Provide the (x, y) coordinate of the cell's center where the given text is located.  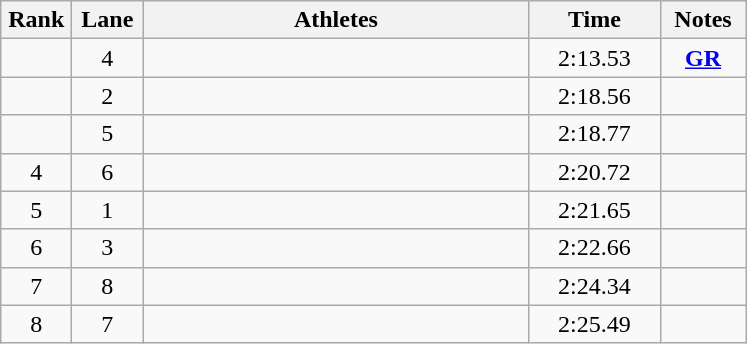
2:22.66 (594, 248)
1 (108, 210)
2:21.65 (594, 210)
2:25.49 (594, 324)
Rank (36, 20)
Notes (703, 20)
Lane (108, 20)
GR (703, 58)
2 (108, 96)
Athletes (336, 20)
2:13.53 (594, 58)
2:18.77 (594, 134)
2:20.72 (594, 172)
3 (108, 248)
Time (594, 20)
2:24.34 (594, 286)
2:18.56 (594, 96)
